Return the (X, Y) coordinate for the center point of the cell that contains the specified text.  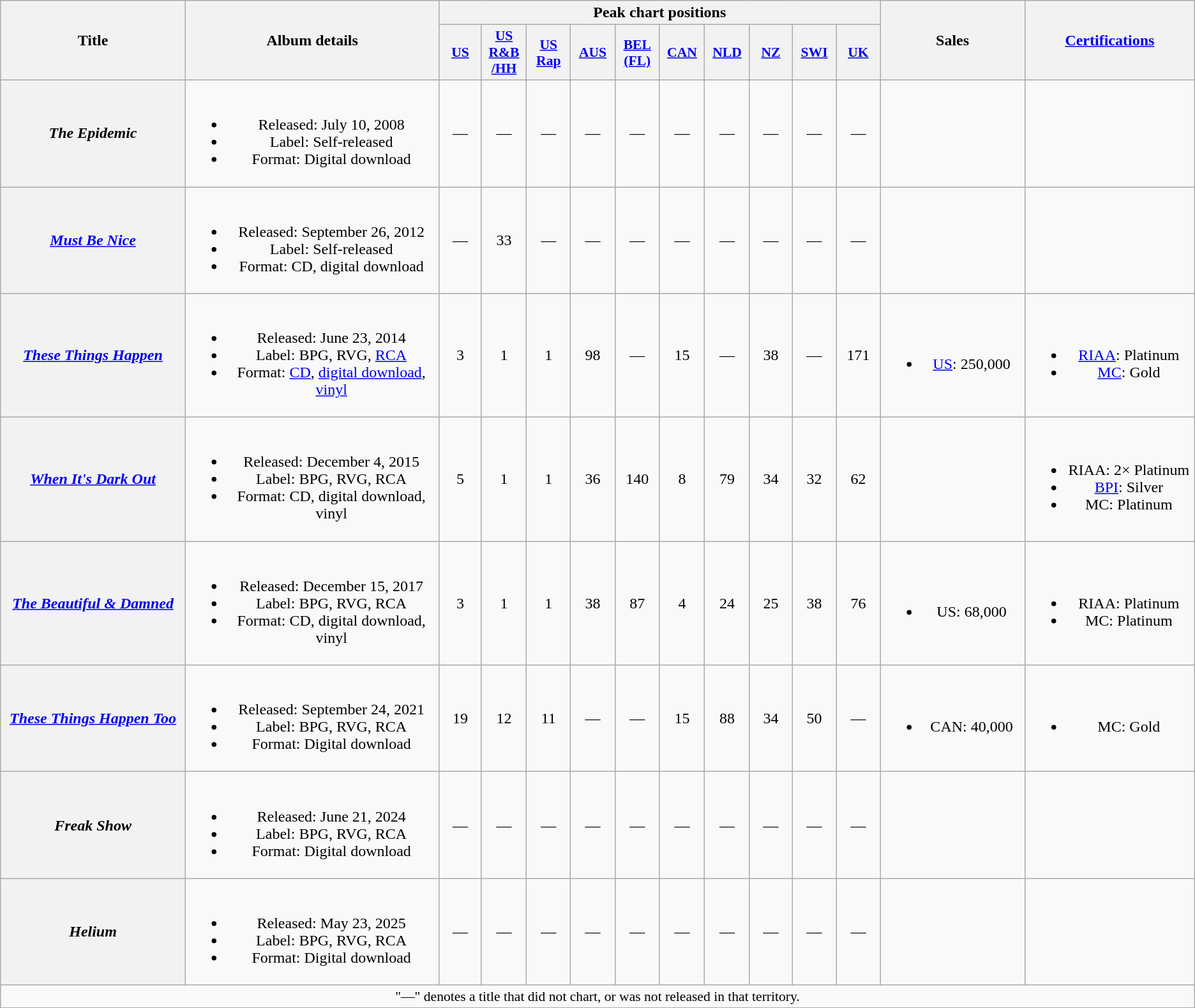
33 (504, 240)
Released: September 26, 2012Label: Self-releasedFormat: CD, digital download (312, 240)
These Things Happen (93, 356)
US (460, 52)
Released: July 10, 2008Label: Self-releasedFormat: Digital download (312, 133)
36 (593, 479)
When It's Dark Out (93, 479)
11 (549, 719)
US Rap (549, 52)
171 (858, 356)
NZ (771, 52)
Title (93, 41)
Released: December 4, 2015Label: BPG, RVG, RCAFormat: CD, digital download, vinyl (312, 479)
CAN (682, 52)
98 (593, 356)
32 (815, 479)
USR&B/HH (504, 52)
Freak Show (93, 825)
US: 68,000 (952, 603)
Album details (312, 41)
76 (858, 603)
These Things Happen Too (93, 719)
25 (771, 603)
The Beautiful & Damned (93, 603)
US: 250,000 (952, 356)
24 (727, 603)
Released: December 15, 2017Label: BPG, RVG, RCAFormat: CD, digital download, vinyl (312, 603)
Released: May 23, 2025Label: BPG, RVG, RCAFormat: Digital download (312, 932)
50 (815, 719)
UK (858, 52)
140 (637, 479)
Released: September 24, 2021Label: BPG, RVG, RCAFormat: Digital download (312, 719)
RIAA: PlatinumMC: Gold (1109, 356)
RIAA: 2× PlatinumBPI: SilverMC: Platinum (1109, 479)
Released: June 23, 2014Label: BPG, RVG, RCAFormat: CD, digital download, vinyl (312, 356)
8 (682, 479)
SWI (815, 52)
Certifications (1109, 41)
MC: Gold (1109, 719)
Must Be Nice (93, 240)
5 (460, 479)
"—" denotes a title that did not chart, or was not released in that territory. (597, 997)
88 (727, 719)
4 (682, 603)
Released: June 21, 2024Label: BPG, RVG, RCAFormat: Digital download (312, 825)
AUS (593, 52)
CAN: 40,000 (952, 719)
79 (727, 479)
Helium (93, 932)
NLD (727, 52)
The Epidemic (93, 133)
12 (504, 719)
BEL(FL) (637, 52)
87 (637, 603)
62 (858, 479)
Sales (952, 41)
RIAA: PlatinumMC: Platinum (1109, 603)
Peak chart positions (660, 13)
19 (460, 719)
